Scan for the cell matching the given text and deliver its [X, Y] coordinate at center. 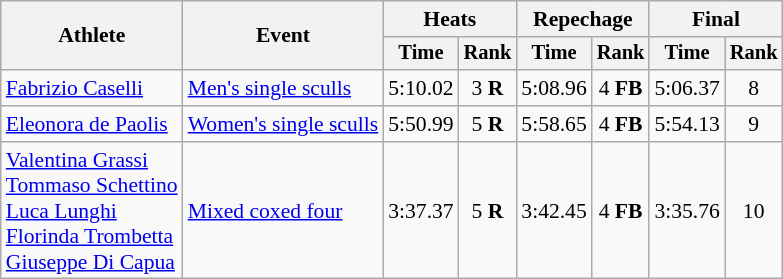
9 [754, 124]
8 [754, 88]
Event [284, 36]
5:10.02 [420, 88]
Heats [450, 19]
5:54.13 [686, 124]
Eleonora de Paolis [92, 124]
Final [716, 19]
5:08.96 [554, 88]
Athlete [92, 36]
Fabrizio Caselli [92, 88]
Women's single sculls [284, 124]
5:06.37 [686, 88]
5:58.65 [554, 124]
Repechage [582, 19]
Men's single sculls [284, 88]
3 R [488, 88]
5 R [488, 124]
5:50.99 [420, 124]
